Pinpoint the cell where the given text exists, returning its (x, y) midpoint coordinate. 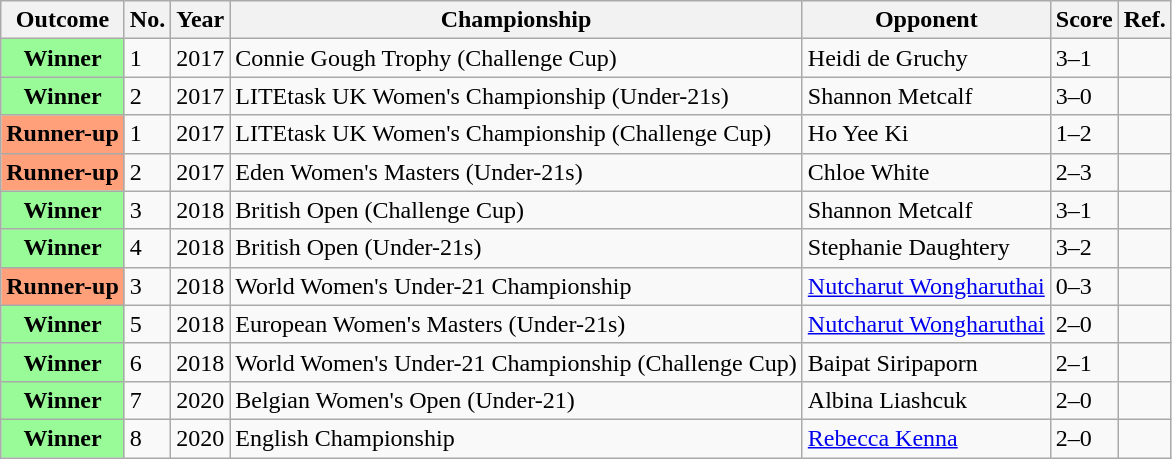
English Championship (516, 438)
8 (147, 438)
World Women's Under-21 Championship (516, 286)
1–2 (1084, 134)
0–3 (1084, 286)
6 (147, 362)
LITEtask UK Women's Championship (Under-21s) (516, 96)
European Women's Masters (Under-21s) (516, 324)
Eden Women's Masters (Under-21s) (516, 172)
3–2 (1084, 248)
British Open (Challenge Cup) (516, 210)
World Women's Under-21 Championship (Challenge Cup) (516, 362)
2–1 (1084, 362)
Opponent (926, 20)
No. (147, 20)
2–3 (1084, 172)
Stephanie Daughtery (926, 248)
Championship (516, 20)
Albina Liashcuk (926, 400)
4 (147, 248)
Rebecca Kenna (926, 438)
Connie Gough Trophy (Challenge Cup) (516, 58)
Year (200, 20)
Baipat Siripaporn (926, 362)
British Open (Under-21s) (516, 248)
Ref. (1144, 20)
LITEtask UK Women's Championship (Challenge Cup) (516, 134)
Chloe White (926, 172)
7 (147, 400)
Score (1084, 20)
Outcome (63, 20)
Ho Yee Ki (926, 134)
5 (147, 324)
Belgian Women's Open (Under-21) (516, 400)
Heidi de Gruchy (926, 58)
3–0 (1084, 96)
